Detect which cell encompasses the target text, then output its (X, Y) center coordinate. 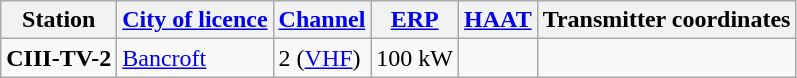
Channel (322, 20)
HAAT (498, 20)
100 kW (415, 58)
Station (59, 20)
Transmitter coordinates (666, 20)
City of licence (195, 20)
CIII-TV-2 (59, 58)
ERP (415, 20)
2 (VHF) (322, 58)
Bancroft (195, 58)
